Determine the (x, y) coordinate at the center of the cell enclosing the given text.  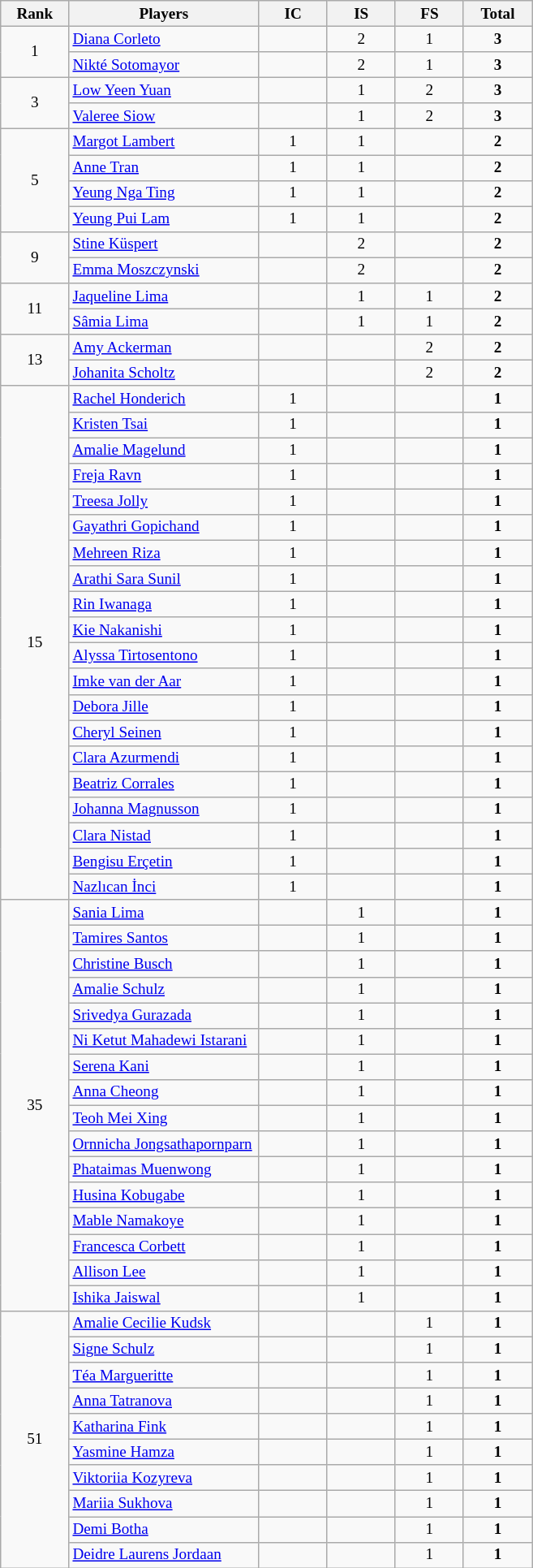
35 (35, 1105)
Sania Lima (164, 913)
Clara Nistad (164, 836)
Anna Cheong (164, 1092)
Low Yeen Yuan (164, 90)
Total (497, 14)
Teoh Mei Xing (164, 1118)
15 (35, 643)
Srivedya Gurazada (164, 1016)
Amy Ackerman (164, 348)
Rin Iwanaga (164, 604)
Ishika Jaiswal (164, 1298)
Allison Lee (164, 1272)
Yasmine Hamza (164, 1452)
Ni Ketut Mahadewi Istarani (164, 1041)
Rachel Honderich (164, 399)
11 (35, 309)
Players (164, 14)
Freja Ravn (164, 476)
Anna Tatranova (164, 1401)
Deidre Laurens Jordaan (164, 1555)
Tamires Santos (164, 939)
Christine Busch (164, 964)
Clara Azurmendi (164, 758)
Cheryl Seinen (164, 732)
Téa Margueritte (164, 1376)
Kie Nakanishi (164, 630)
Phataimas Muenwong (164, 1169)
Yeung Nga Ting (164, 193)
IC (293, 14)
Beatriz Corrales (164, 784)
Signe Schulz (164, 1350)
Nazlıcan İnci (164, 887)
Serena Kani (164, 1067)
Stine Küspert (164, 244)
Diana Corleto (164, 39)
Imke van der Aar (164, 681)
9 (35, 257)
Bengisu Erçetin (164, 862)
Anne Tran (164, 167)
Ornnicha Jongsathapornparn (164, 1144)
Nikté Sotomayor (164, 65)
Debora Jille (164, 707)
Francesca Corbett (164, 1246)
Treesa Jolly (164, 502)
Johanna Magnusson (164, 810)
Rank (35, 14)
13 (35, 361)
IS (361, 14)
Husina Kobugabe (164, 1195)
51 (35, 1439)
Kristen Tsai (164, 425)
Margot Lambert (164, 142)
Arathi Sara Sunil (164, 579)
Mable Namakoye (164, 1221)
5 (35, 180)
Demi Botha (164, 1529)
FS (429, 14)
Emma Moszczynski (164, 270)
Amalie Cecilie Kudsk (164, 1324)
Gayathri Gopichand (164, 527)
Mehreen Riza (164, 553)
Valeree Siow (164, 116)
Amalie Schulz (164, 990)
Viktoriia Kozyreva (164, 1478)
Katharina Fink (164, 1427)
Johanita Scholtz (164, 374)
Jaqueline Lima (164, 296)
Sâmia Lima (164, 322)
Amalie Magelund (164, 450)
Mariia Sukhova (164, 1504)
Alyssa Tirtosentono (164, 656)
Yeung Pui Lam (164, 219)
